Determine the (X, Y) coordinate at the center of the cell enclosing the given text.  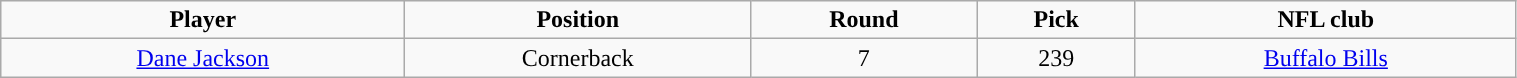
239 (1056, 58)
Pick (1056, 20)
Cornerback (578, 58)
Buffalo Bills (1326, 58)
Position (578, 20)
Dane Jackson (203, 58)
7 (864, 58)
NFL club (1326, 20)
Round (864, 20)
Player (203, 20)
